Output the (x, y) coordinate of the center of the cell containing the given text.  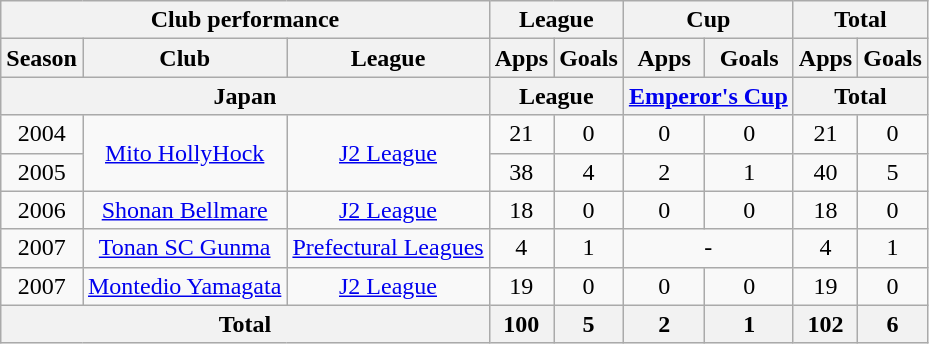
100 (521, 324)
Montedio Yamagata (184, 286)
Club (184, 58)
Tonan SC Gunma (184, 248)
Prefectural Leagues (388, 248)
2005 (42, 172)
Mito HollyHock (184, 153)
2004 (42, 134)
38 (521, 172)
40 (825, 172)
Cup (708, 20)
Shonan Bellmare (184, 210)
102 (825, 324)
Emperor's Cup (708, 96)
Club performance (245, 20)
6 (893, 324)
- (708, 248)
2006 (42, 210)
Season (42, 58)
Japan (245, 96)
